From the cell containing the given text, extract its center point as (x, y) coordinate. 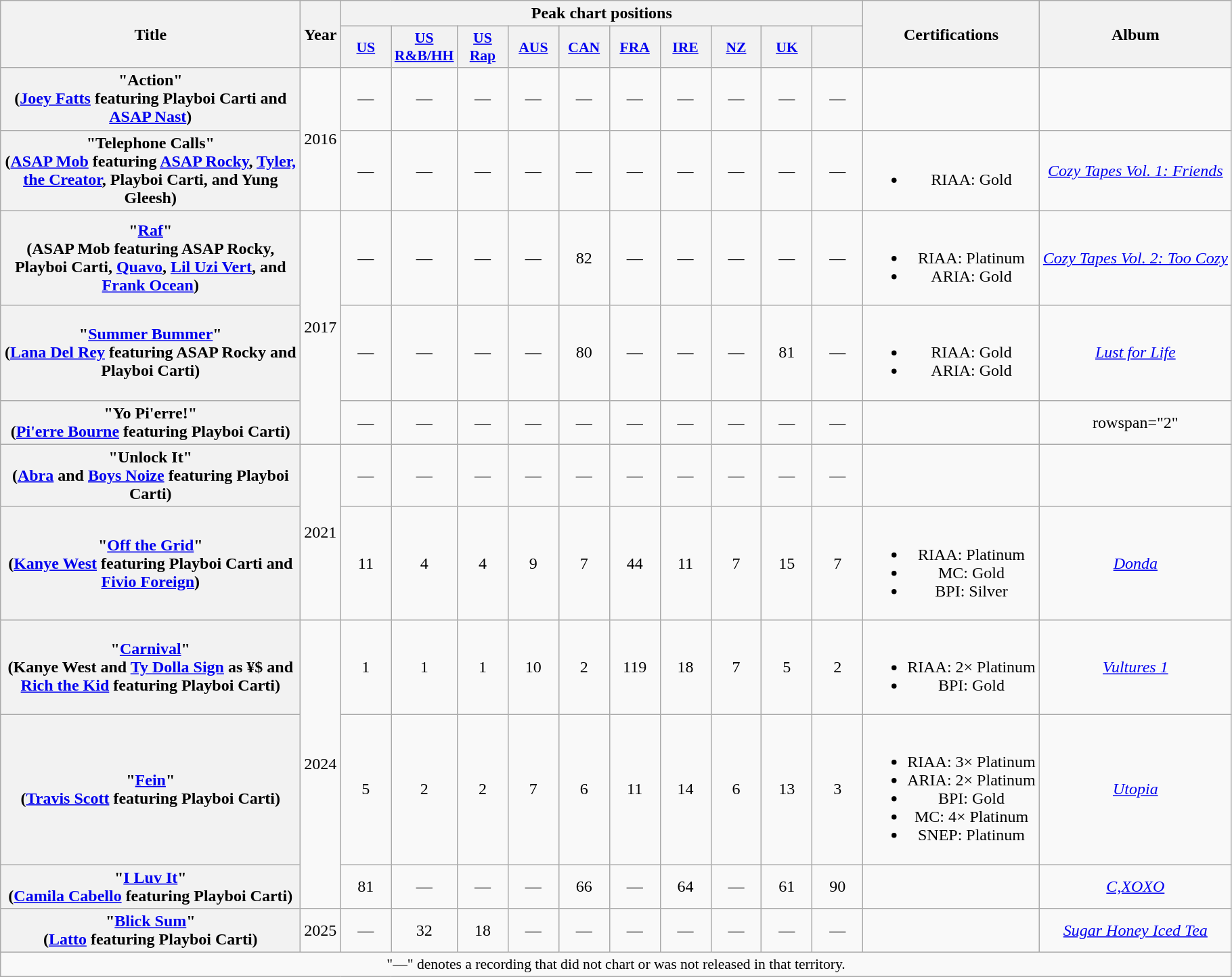
USR&B/HH (424, 47)
2021 (321, 532)
Utopia (1135, 789)
Year (321, 34)
RIAA: GoldARIA: Gold (952, 353)
"I Luv It"(Camila Cabello featuring Playboi Carti) (150, 886)
Sugar Honey Iced Tea (1135, 930)
119 (635, 667)
66 (584, 886)
64 (685, 886)
32 (424, 930)
C,XOXO (1135, 886)
80 (584, 353)
44 (635, 563)
FRA (635, 47)
2016 (321, 139)
RIAA: PlatinumMC: GoldBPI: Silver (952, 563)
Title (150, 34)
82 (584, 258)
9 (533, 563)
Cozy Tapes Vol. 1: Friends (1135, 171)
13 (787, 789)
10 (533, 667)
AUS (533, 47)
rowspan="2" (1135, 422)
2024 (321, 764)
"Fein"(Travis Scott featuring Playboi Carti) (150, 789)
"Raf"(ASAP Mob featuring ASAP Rocky, Playboi Carti, Quavo, Lil Uzi Vert, and Frank Ocean) (150, 258)
"—" denotes a recording that did not chart or was not released in that territory. (616, 965)
Peak chart positions (602, 14)
61 (787, 886)
RIAA: Gold (952, 171)
14 (685, 789)
"Yo Pi'erre!"(Pi'erre Bourne featuring Playboi Carti) (150, 422)
RIAA: 3× PlatinumARIA: 2× PlatinumBPI: GoldMC: 4× PlatinumSNEP: Platinum (952, 789)
3 (838, 789)
Donda (1135, 563)
"Off the Grid"(Kanye West featuring Playboi Carti and Fivio Foreign) (150, 563)
RIAA: 2× PlatinumBPI: Gold (952, 667)
NZ (736, 47)
"Summer Bummer"(Lana Del Rey featuring ASAP Rocky and Playboi Carti) (150, 353)
Vultures 1 (1135, 667)
UK (787, 47)
90 (838, 886)
Lust for Life (1135, 353)
15 (787, 563)
IRE (685, 47)
Certifications (952, 34)
"Unlock It"(Abra and Boys Noize featuring Playboi Carti) (150, 475)
CAN (584, 47)
US (366, 47)
2017 (321, 328)
USRap (482, 47)
"Blick Sum"(Latto featuring Playboi Carti) (150, 930)
RIAA: PlatinumARIA: Gold (952, 258)
"Carnival"(Kanye West and Ty Dolla Sign as ¥$ and Rich the Kid featuring Playboi Carti) (150, 667)
"Action"(Joey Fatts featuring Playboi Carti and ASAP Nast) (150, 99)
"Telephone Calls"(ASAP Mob featuring ASAP Rocky, Tyler, the Creator, Playboi Carti, and Yung Gleesh) (150, 171)
Album (1135, 34)
Cozy Tapes Vol. 2: Too Cozy (1135, 258)
2025 (321, 930)
